Scan for the cell matching the given text and deliver its (x, y) coordinate at center. 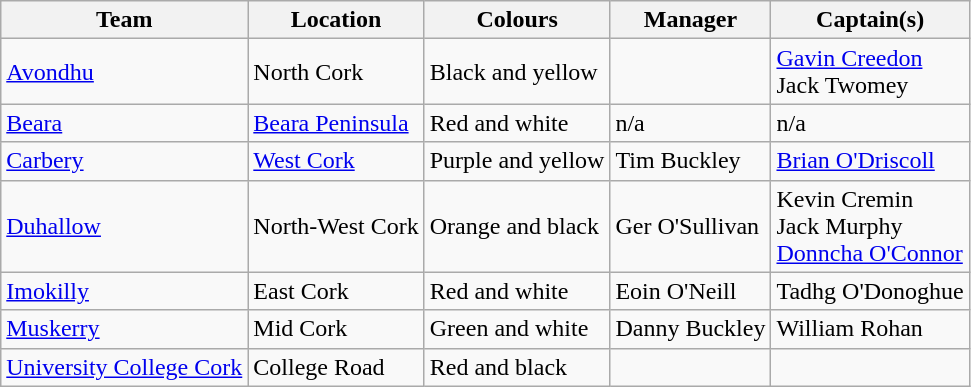
Mid Cork (336, 329)
Orange and black (517, 226)
Brian O'Driscoll (870, 161)
Avondhu (124, 72)
Manager (690, 20)
William Rohan (870, 329)
Eoin O'Neill (690, 291)
Tadhg O'Donoghue (870, 291)
West Cork (336, 161)
Black and yellow (517, 72)
Team (124, 20)
Tim Buckley (690, 161)
Red and black (517, 367)
Gavin CreedonJack Twomey (870, 72)
Muskerry (124, 329)
Location (336, 20)
Purple and yellow (517, 161)
Duhallow (124, 226)
North Cork (336, 72)
College Road (336, 367)
Beara (124, 123)
Imokilly (124, 291)
Green and white (517, 329)
East Cork (336, 291)
Colours (517, 20)
Carbery (124, 161)
Kevin CreminJack MurphyDonncha O'Connor (870, 226)
North-West Cork (336, 226)
Danny Buckley (690, 329)
Ger O'Sullivan (690, 226)
Beara Peninsula (336, 123)
University College Cork (124, 367)
Captain(s) (870, 20)
